Determine the [x, y] coordinate at the center of the cell enclosing the given text.  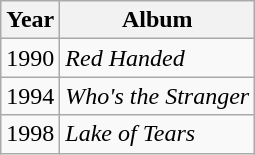
1990 [30, 58]
1998 [30, 134]
Year [30, 20]
1994 [30, 96]
Album [158, 20]
Red Handed [158, 58]
Lake of Tears [158, 134]
Who's the Stranger [158, 96]
